Output the (x, y) coordinate of the center of the cell containing the given text.  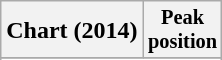
Chart (2014) (72, 30)
Peakposition (182, 30)
